Provide the [X, Y] coordinate of the cell's center where the given text is located.  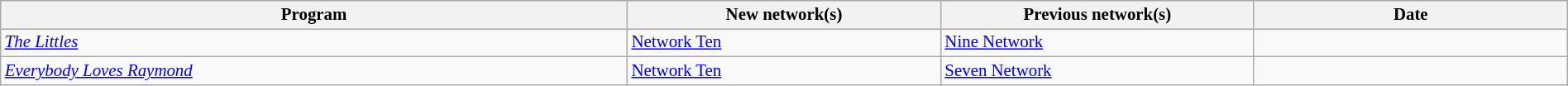
Previous network(s) [1097, 15]
Date [1411, 15]
New network(s) [784, 15]
Seven Network [1097, 70]
Everybody Loves Raymond [314, 70]
Program [314, 15]
The Littles [314, 42]
Nine Network [1097, 42]
